Identify which cell holds the provided text, then report its (x, y) central coordinate. 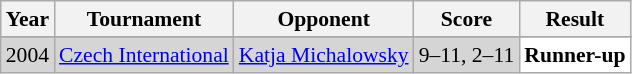
Tournament (144, 19)
Czech International (144, 55)
9–11, 2–11 (467, 55)
Opponent (324, 19)
2004 (28, 55)
Score (467, 19)
Result (574, 19)
Runner-up (574, 55)
Katja Michalowsky (324, 55)
Year (28, 19)
